Output the [X, Y] coordinate of the center of the cell containing the given text.  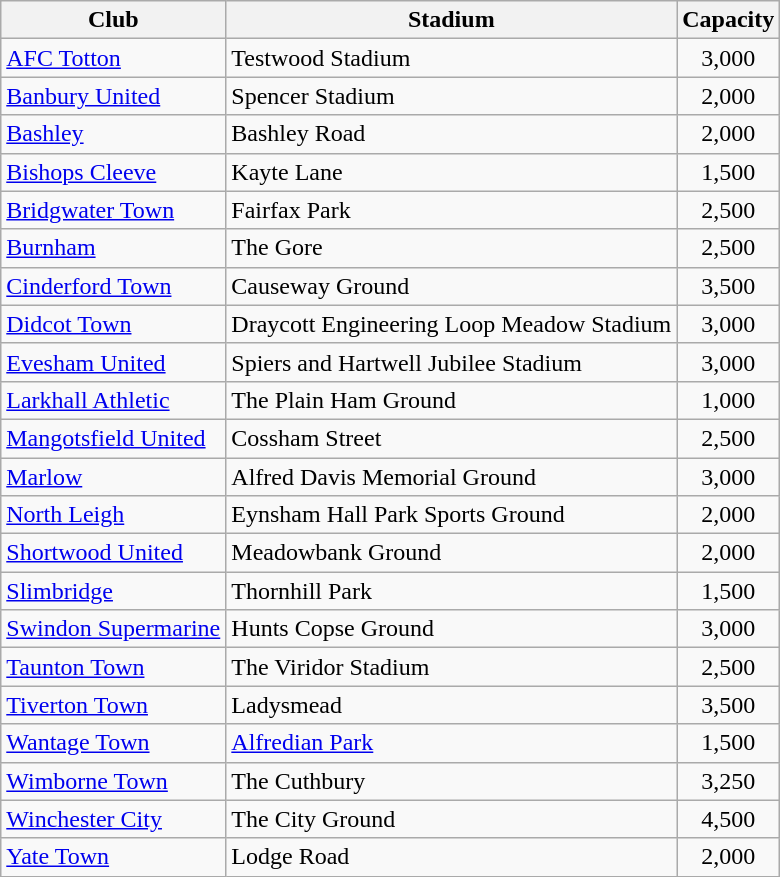
Ladysmead [452, 705]
Cossham Street [452, 438]
3,250 [728, 781]
Wimborne Town [114, 781]
The Cuthbury [452, 781]
Causeway Ground [452, 286]
Yate Town [114, 857]
Eynsham Hall Park Sports Ground [452, 515]
Bridgwater Town [114, 210]
1,000 [728, 400]
Bashley Road [452, 134]
Marlow [114, 477]
Stadium [452, 20]
Spencer Stadium [452, 96]
Wantage Town [114, 743]
North Leigh [114, 515]
Mangotsfield United [114, 438]
Tiverton Town [114, 705]
AFC Totton [114, 58]
Burnham [114, 248]
The Viridor Stadium [452, 667]
The Plain Ham Ground [452, 400]
Larkhall Athletic [114, 400]
Draycott Engineering Loop Meadow Stadium [452, 324]
Cinderford Town [114, 286]
Hunts Copse Ground [452, 629]
Fairfax Park [452, 210]
Bashley [114, 134]
Bishops Cleeve [114, 172]
Banbury United [114, 96]
Spiers and Hartwell Jubilee Stadium [452, 362]
Swindon Supermarine [114, 629]
The City Ground [452, 819]
Shortwood United [114, 553]
Testwood Stadium [452, 58]
Winchester City [114, 819]
Taunton Town [114, 667]
Didcot Town [114, 324]
Capacity [728, 20]
4,500 [728, 819]
Slimbridge [114, 591]
The Gore [452, 248]
Meadowbank Ground [452, 553]
Kayte Lane [452, 172]
Alfredian Park [452, 743]
Alfred Davis Memorial Ground [452, 477]
Club [114, 20]
Lodge Road [452, 857]
Thornhill Park [452, 591]
Evesham United [114, 362]
